Provide the [x, y] coordinate of the cell's center where the given text is located.  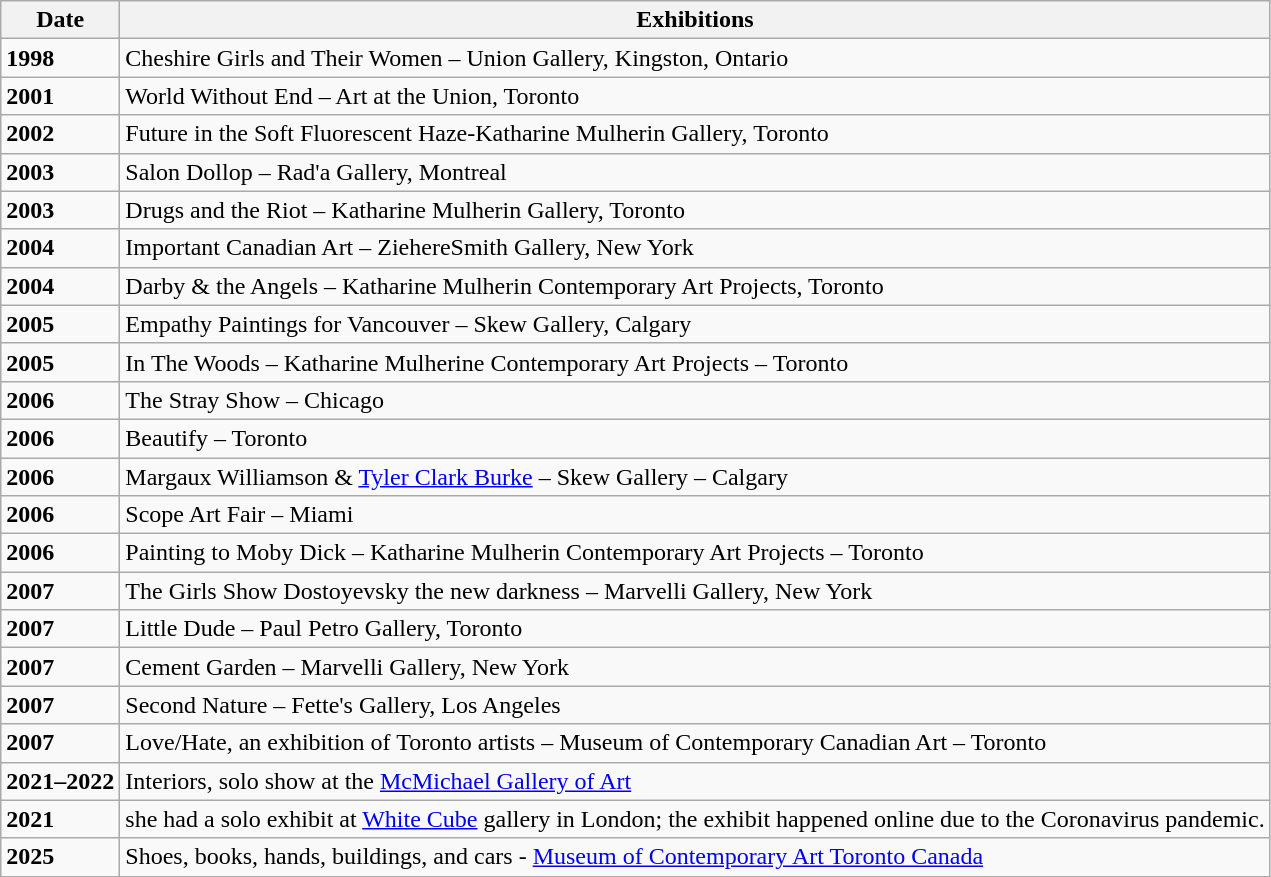
Shoes, books, hands, buildings, and cars - Museum of Contemporary Art Toronto Canada [695, 857]
Salon Dollop – Rad'a Gallery, Montreal [695, 172]
Drugs and the Riot – Katharine Mulherin Gallery, Toronto [695, 210]
Important Canadian Art – ZiehereSmith Gallery, New York [695, 248]
2025 [60, 857]
The Stray Show – Chicago [695, 400]
Beautify – Toronto [695, 438]
Interiors, solo show at the McMichael Gallery of Art [695, 781]
World Without End – Art at the Union, Toronto [695, 96]
Future in the Soft Fluorescent Haze-Katharine Mulherin Gallery, Toronto [695, 134]
Empathy Paintings for Vancouver – Skew Gallery, Calgary [695, 324]
Cheshire Girls and Their Women – Union Gallery, Kingston, Ontario [695, 58]
Scope Art Fair – Miami [695, 515]
Second Nature – Fette's Gallery, Los Angeles [695, 705]
Margaux Williamson & Tyler Clark Burke – Skew Gallery – Calgary [695, 477]
she had a solo exhibit at White Cube gallery in London; the exhibit happened online due to the Coronavirus pandemic. [695, 819]
Little Dude – Paul Petro Gallery, Toronto [695, 629]
Cement Garden – Marvelli Gallery, New York [695, 667]
Painting to Moby Dick – Katharine Mulherin Contemporary Art Projects – Toronto [695, 553]
Love/Hate, an exhibition of Toronto artists – Museum of Contemporary Canadian Art – Toronto [695, 743]
1998 [60, 58]
Darby & the Angels – Katharine Mulherin Contemporary Art Projects, Toronto [695, 286]
2021–2022 [60, 781]
The Girls Show Dostoyevsky the new darkness – Marvelli Gallery, New York [695, 591]
In The Woods – Katharine Mulherine Contemporary Art Projects – Toronto [695, 362]
2021 [60, 819]
Exhibitions [695, 20]
2002 [60, 134]
Date [60, 20]
2001 [60, 96]
